Find where the given text appears and provide that cell's center as [X, Y] coordinate. 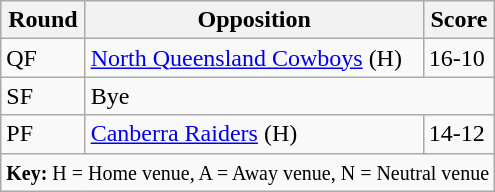
Canberra Raiders (H) [254, 134]
SF [43, 96]
Score [458, 20]
14-12 [458, 134]
Key: H = Home venue, A = Away venue, N = Neutral venue [248, 172]
Bye [290, 96]
16-10 [458, 58]
North Queensland Cowboys (H) [254, 58]
PF [43, 134]
Round [43, 20]
QF [43, 58]
Opposition [254, 20]
